Identify which cell holds the provided text, then report its (X, Y) central coordinate. 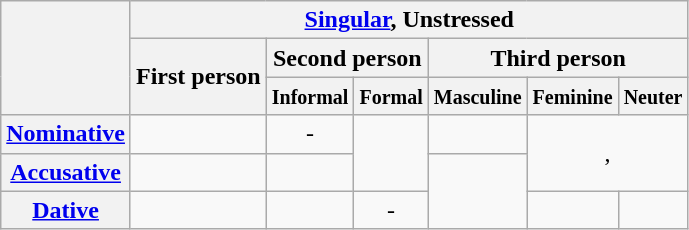
Nominative (66, 134)
Feminine (572, 96)
First person (198, 77)
Singular, Unstressed (409, 20)
Third person (558, 58)
Dative (66, 210)
Formal (391, 96)
Accusative (66, 172)
, (608, 153)
Second person (347, 58)
Neuter (653, 96)
Masculine (478, 96)
Informal (310, 96)
